Provide the (X, Y) coordinate of the cell's center where the given text is located.  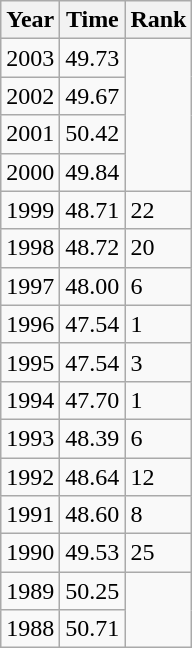
2003 (30, 58)
50.71 (92, 629)
48.64 (92, 477)
12 (158, 477)
50.25 (92, 591)
1994 (30, 400)
20 (158, 248)
1989 (30, 591)
2002 (30, 96)
48.00 (92, 286)
22 (158, 210)
1991 (30, 515)
49.67 (92, 96)
Time (92, 20)
48.60 (92, 515)
1990 (30, 553)
48.39 (92, 438)
8 (158, 515)
48.71 (92, 210)
1995 (30, 362)
49.53 (92, 553)
1993 (30, 438)
49.73 (92, 58)
48.72 (92, 248)
50.42 (92, 134)
1998 (30, 248)
1992 (30, 477)
1996 (30, 324)
2001 (30, 134)
Year (30, 20)
1988 (30, 629)
Rank (158, 20)
49.84 (92, 172)
47.70 (92, 400)
25 (158, 553)
1997 (30, 286)
1999 (30, 210)
3 (158, 362)
2000 (30, 172)
